For the text-containing cell, return its midpoint in (X, Y) coordinate format. 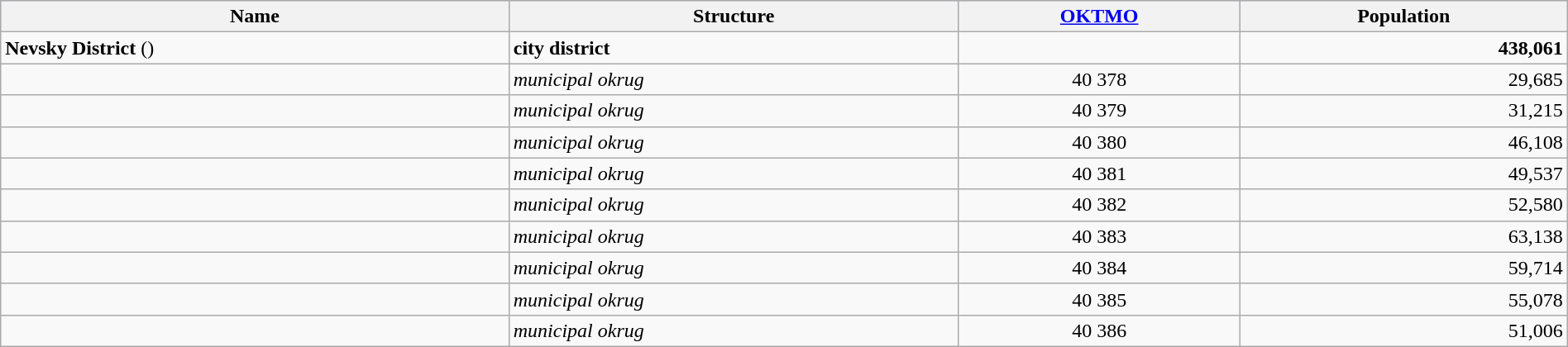
51,006 (1403, 330)
438,061 (1403, 48)
59,714 (1403, 268)
Population (1403, 17)
40 384 (1099, 268)
40 386 (1099, 330)
55,078 (1403, 299)
46,108 (1403, 142)
40 385 (1099, 299)
40 380 (1099, 142)
31,215 (1403, 111)
Structure (734, 17)
63,138 (1403, 236)
city district (734, 48)
OKTMO (1099, 17)
40 378 (1099, 79)
40 381 (1099, 173)
52,580 (1403, 205)
40 383 (1099, 236)
Name (255, 17)
49,537 (1403, 173)
29,685 (1403, 79)
40 382 (1099, 205)
40 379 (1099, 111)
Nevsky District () (255, 48)
